Output the [X, Y] coordinate of the center of the cell containing the given text.  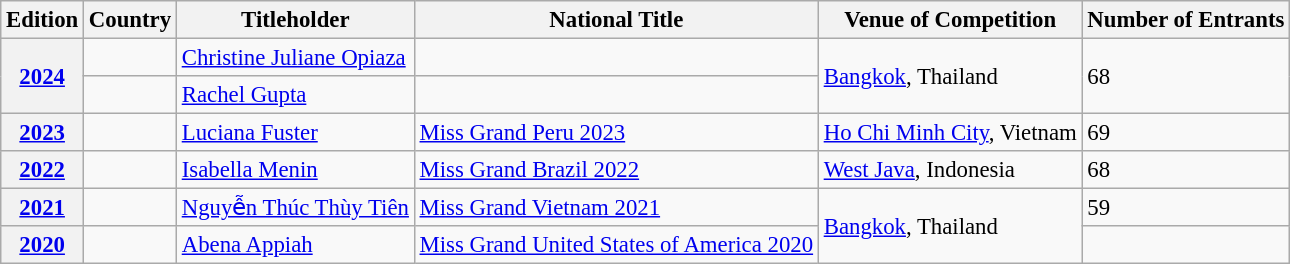
Rachel Gupta [295, 95]
Luciana Fuster [295, 133]
2020 [42, 245]
69 [1186, 133]
Nguyễn Thúc Thùy Tiên [295, 208]
2024 [42, 76]
Edition [42, 20]
Abena Appiah [295, 245]
Ho Chi Minh City, Vietnam [950, 133]
Miss Grand Vietnam 2021 [616, 208]
Christine Juliane Opiaza [295, 58]
Miss Grand Brazil 2022 [616, 170]
Number of Entrants [1186, 20]
Country [130, 20]
Miss Grand Peru 2023 [616, 133]
2023 [42, 133]
West Java, Indonesia [950, 170]
National Title [616, 20]
Miss Grand United States of America 2020 [616, 245]
59 [1186, 208]
2021 [42, 208]
Titleholder [295, 20]
Venue of Competition [950, 20]
Isabella Menin [295, 170]
2022 [42, 170]
